Search for the cell housing the specified text and yield its [x, y] center coordinate. 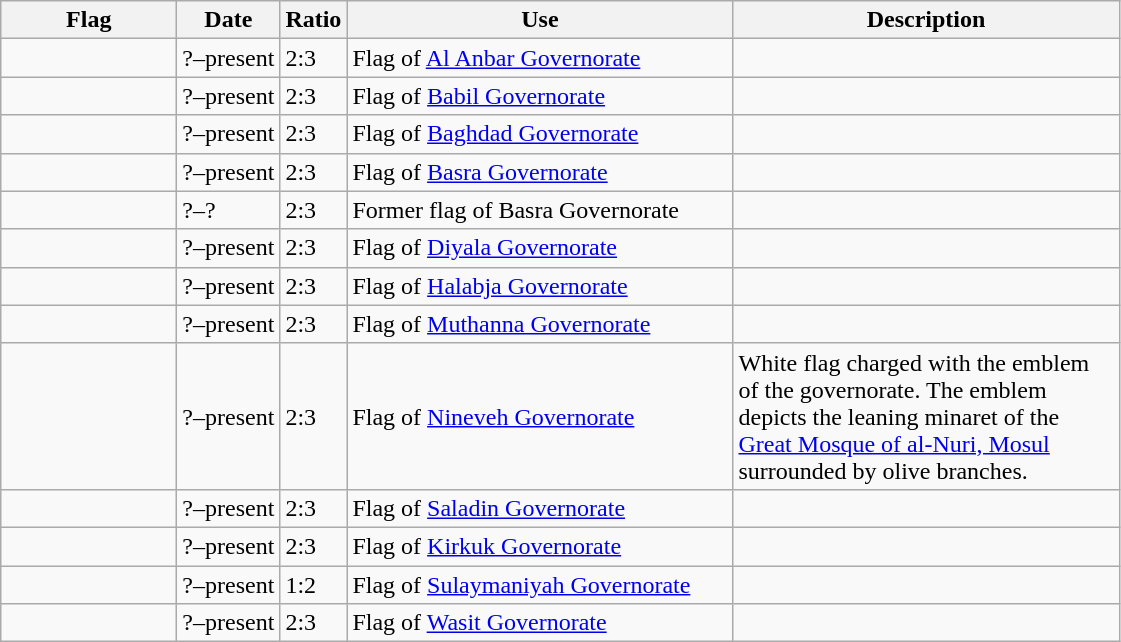
Flag of Basra Governorate [540, 172]
Description [926, 20]
Ratio [314, 20]
Flag of Nineveh Governorate [540, 416]
Use [540, 20]
Flag of Saladin Governorate [540, 508]
Flag of Wasit Governorate [540, 623]
Flag of Sulaymaniyah Governorate [540, 585]
?–? [228, 210]
Flag of Muthanna Governorate [540, 324]
Date [228, 20]
Flag of Kirkuk Governorate [540, 546]
Flag of Babil Governorate [540, 96]
Flag of Al Anbar Governorate [540, 58]
Flag [89, 20]
Flag of Halabja Governorate [540, 286]
Flag of Baghdad Governorate [540, 134]
1:2 [314, 585]
Flag of Diyala Governorate [540, 248]
Former flag of Basra Governorate [540, 210]
